Search for the cell housing the specified text and yield its [x, y] center coordinate. 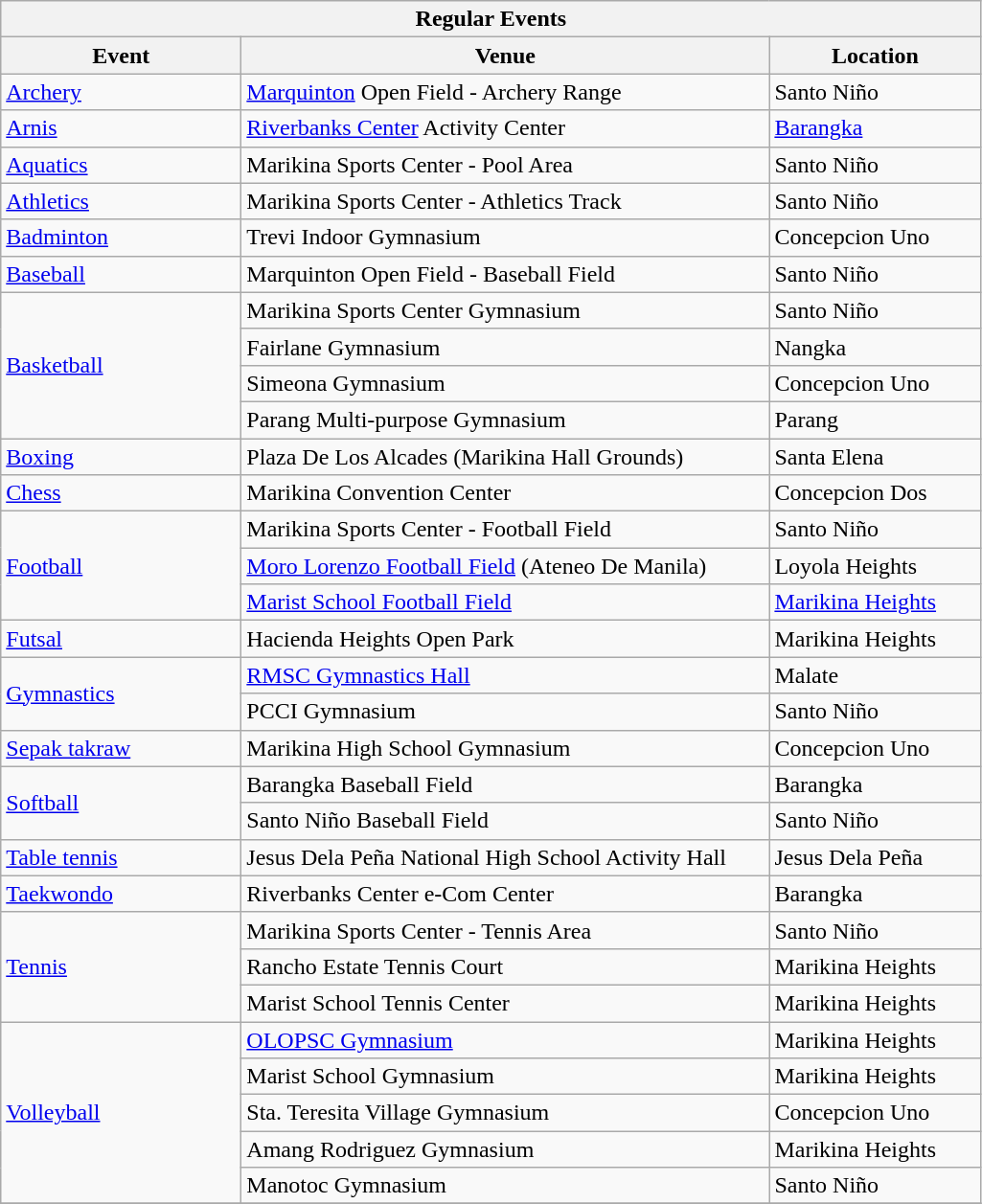
Simeona Gymnasium [506, 383]
Loyola Heights [876, 566]
PCCI Gymnasium [506, 712]
RMSC Gymnastics Hall [506, 675]
Riverbanks Center Activity Center [506, 128]
Gymnastics [121, 693]
Table tennis [121, 857]
Marikina High School Gymnasium [506, 748]
Marist School Gymnasium [506, 1077]
Riverbanks Center e-Com Center [506, 894]
Marist School Tennis Center [506, 1003]
Jesus Dela Peña [876, 857]
Marquinton Open Field - Archery Range [506, 92]
Badminton [121, 238]
Trevi Indoor Gymnasium [506, 238]
OLOPSC Gymnasium [506, 1039]
Event [121, 56]
Location [876, 56]
Marikina Sports Center - Tennis Area [506, 930]
Moro Lorenzo Football Field (Ateneo De Manila) [506, 566]
Santo Niño Baseball Field [506, 821]
Nangka [876, 347]
Aquatics [121, 165]
Barangka Baseball Field [506, 784]
Amang Rodriguez Gymnasium [506, 1149]
Concepcion Dos [876, 493]
Softball [121, 803]
Chess [121, 493]
Marist School Football Field [506, 602]
Rancho Estate Tennis Court [506, 966]
Basketball [121, 365]
Malate [876, 675]
Marikina Sports Center - Football Field [506, 530]
Regular Events [491, 19]
Athletics [121, 201]
Marquinton Open Field - Baseball Field [506, 274]
Taekwondo [121, 894]
Baseball [121, 274]
Sepak takraw [121, 748]
Fairlane Gymnasium [506, 347]
Manotoc Gymnasium [506, 1186]
Football [121, 566]
Marikina Sports Center - Athletics Track [506, 201]
Tennis [121, 966]
Venue [506, 56]
Hacienda Heights Open Park [506, 639]
Sta. Teresita Village Gymnasium [506, 1113]
Jesus Dela Peña National High School Activity Hall [506, 857]
Volleyball [121, 1112]
Marikina Sports Center Gymnasium [506, 310]
Plaza De Los Alcades (Marikina Hall Grounds) [506, 457]
Boxing [121, 457]
Parang Multi-purpose Gymnasium [506, 420]
Parang [876, 420]
Marikina Sports Center - Pool Area [506, 165]
Futsal [121, 639]
Marikina Convention Center [506, 493]
Santa Elena [876, 457]
Arnis [121, 128]
Archery [121, 92]
